Locate the cell with the specified text and output its (X, Y) center coordinate. 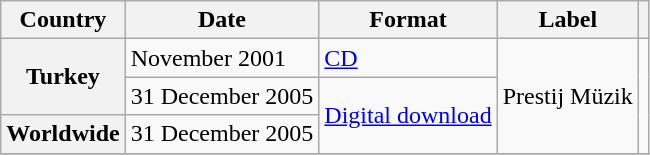
CD (408, 58)
Prestij Müzik (568, 96)
Turkey (63, 77)
Country (63, 20)
Format (408, 20)
Date (222, 20)
November 2001 (222, 58)
Worldwide (63, 134)
Digital download (408, 115)
Label (568, 20)
